Provide the [x, y] coordinate of the cell's center where the given text is located.  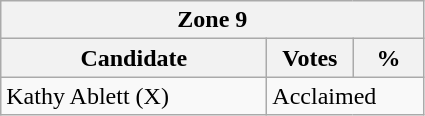
Kathy Ablett (X) [134, 96]
% [388, 58]
Candidate [134, 58]
Acclaimed [346, 96]
Zone 9 [212, 20]
Votes [310, 58]
